Search for the cell housing the specified text and yield its [X, Y] center coordinate. 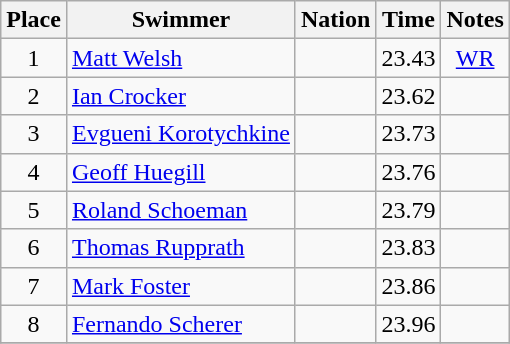
23.83 [408, 248]
23.86 [408, 286]
4 [34, 172]
23.79 [408, 210]
Time [408, 20]
6 [34, 248]
2 [34, 96]
Evgueni Korotychkine [180, 134]
23.96 [408, 324]
Matt Welsh [180, 58]
23.76 [408, 172]
Notes [475, 20]
23.62 [408, 96]
3 [34, 134]
WR [475, 58]
23.73 [408, 134]
Fernando Scherer [180, 324]
1 [34, 58]
Roland Schoeman [180, 210]
Thomas Rupprath [180, 248]
7 [34, 286]
Place [34, 20]
5 [34, 210]
8 [34, 324]
Geoff Huegill [180, 172]
Ian Crocker [180, 96]
23.43 [408, 58]
Swimmer [180, 20]
Nation [335, 20]
Mark Foster [180, 286]
